Scan for the cell matching the given text and deliver its [X, Y] coordinate at center. 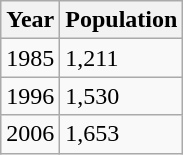
Year [30, 20]
1,530 [122, 96]
2006 [30, 134]
1985 [30, 58]
1,653 [122, 134]
1996 [30, 96]
1,211 [122, 58]
Population [122, 20]
